Search for the cell housing the specified text and yield its (x, y) center coordinate. 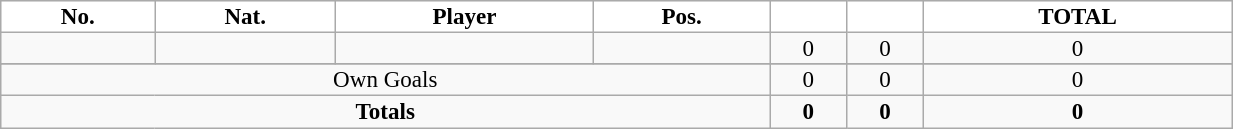
Player (465, 17)
Own Goals (386, 80)
Nat. (246, 17)
TOTAL (1077, 17)
Totals (386, 112)
No. (78, 17)
Pos. (682, 17)
